Return the [X, Y] coordinate for the center point of the cell that contains the specified text.  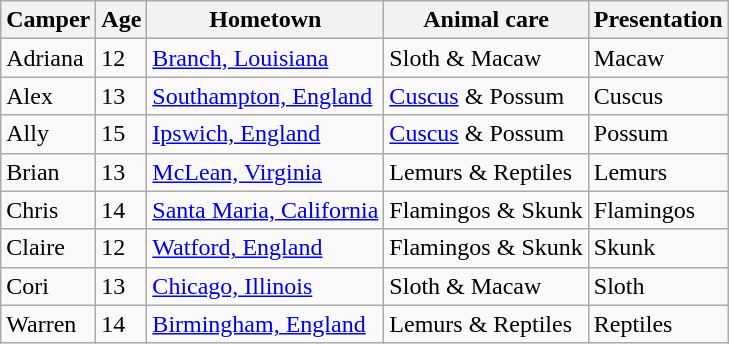
Skunk [658, 248]
McLean, Virginia [266, 172]
Cuscus [658, 96]
Lemurs [658, 172]
Alex [48, 96]
Adriana [48, 58]
Ally [48, 134]
Branch, Louisiana [266, 58]
Age [122, 20]
Watford, England [266, 248]
Reptiles [658, 324]
Camper [48, 20]
Presentation [658, 20]
Chris [48, 210]
Claire [48, 248]
Sloth [658, 286]
Hometown [266, 20]
Birmingham, England [266, 324]
Macaw [658, 58]
Santa Maria, California [266, 210]
Animal care [486, 20]
Possum [658, 134]
15 [122, 134]
Ipswich, England [266, 134]
Chicago, Illinois [266, 286]
Brian [48, 172]
Warren [48, 324]
Flamingos [658, 210]
Southampton, England [266, 96]
Cori [48, 286]
